Return the [x, y] coordinate for the center point of the cell that contains the specified text.  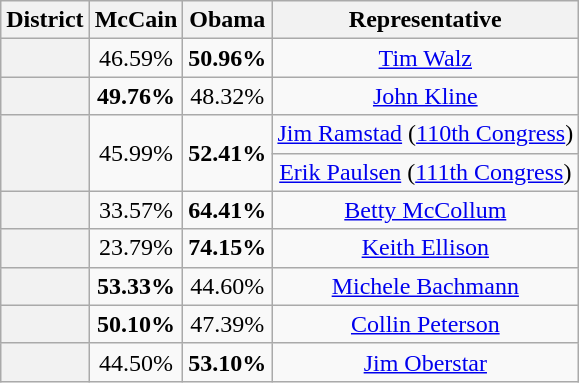
44.60% [228, 286]
Tim Walz [426, 58]
33.57% [136, 210]
John Kline [426, 96]
52.41% [228, 153]
50.10% [136, 324]
74.15% [228, 248]
Michele Bachmann [426, 286]
Erik Paulsen (111th Congress) [426, 172]
53.33% [136, 286]
44.50% [136, 362]
Jim Oberstar [426, 362]
Jim Ramstad (110th Congress) [426, 134]
47.39% [228, 324]
46.59% [136, 58]
Keith Ellison [426, 248]
49.76% [136, 96]
50.96% [228, 58]
45.99% [136, 153]
53.10% [228, 362]
McCain [136, 20]
Representative [426, 20]
48.32% [228, 96]
Obama [228, 20]
Betty McCollum [426, 210]
64.41% [228, 210]
District [45, 20]
23.79% [136, 248]
Collin Peterson [426, 324]
